Return [x, y] of the center of cell containing provided text 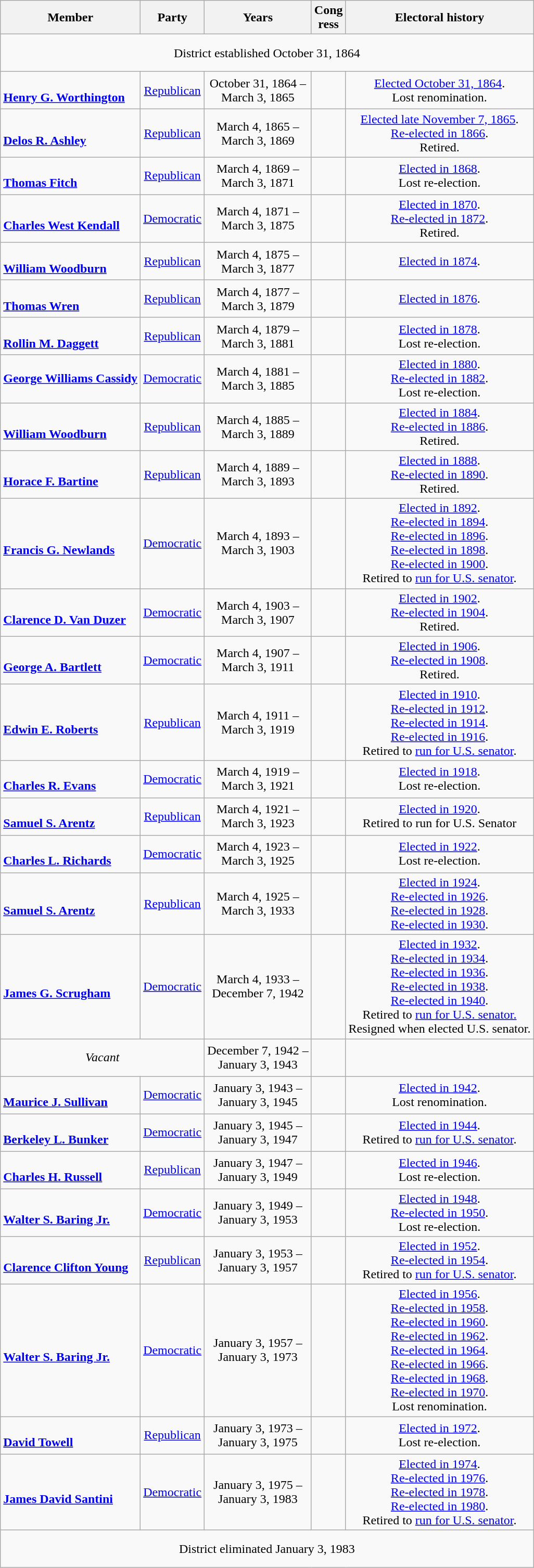
March 4, 1871 –March 3, 1875 [258, 219]
Elected in 1922.Lost re-election. [439, 854]
Elected in 1972.Lost re-election. [439, 1435]
January 3, 1975 –January 3, 1983 [258, 1492]
Elected in 1906.Re-elected in 1908.Retired. [439, 660]
Elected in 1870.Re-elected in 1872.Retired. [439, 219]
March 4, 1865 –March 3, 1869 [258, 133]
March 4, 1885 –March 3, 1889 [258, 427]
October 31, 1864 –March 3, 1865 [258, 91]
District established October 31, 1864 [267, 53]
District eliminated January 3, 1983 [267, 1549]
March 4, 1879 –March 3, 1881 [258, 336]
Berkeley L. Bunker [71, 1132]
December 7, 1942 –January 3, 1943 [258, 1057]
Thomas Wren [71, 299]
Elected in 1880.Re-elected in 1882.Lost re-election. [439, 379]
Vacant [103, 1057]
March 4, 1881 –March 3, 1885 [258, 379]
March 4, 1875 –March 3, 1877 [258, 261]
March 4, 1923 –March 3, 1925 [258, 854]
George A. Bartlett [71, 660]
Elected in 1948.Re-elected in 1950.Lost re-election. [439, 1212]
Maurice J. Sullivan [71, 1095]
Thomas Fitch [71, 176]
March 4, 1919 –March 3, 1921 [258, 779]
Congress [328, 18]
Elected in 1944.Retired to run for U.S. senator. [439, 1132]
Charles R. Evans [71, 779]
Charles L. Richards [71, 854]
March 4, 1877 –March 3, 1879 [258, 299]
Clarence D. Van Duzer [71, 612]
January 3, 1949 –January 3, 1953 [258, 1212]
March 4, 1911 –March 3, 1919 [258, 722]
March 4, 1903 –March 3, 1907 [258, 612]
Charles West Kendall [71, 219]
Elected in 1878.Lost re-election. [439, 336]
Elected in 1942.Lost renomination. [439, 1095]
January 3, 1943 –January 3, 1945 [258, 1095]
James G. Scrugham [71, 986]
Party [173, 18]
March 4, 1925 –March 3, 1933 [258, 903]
Elected in 1952.Re-elected in 1954.Retired to run for U.S. senator. [439, 1261]
Years [258, 18]
Francis G. Newlands [71, 543]
January 3, 1957 –January 3, 1973 [258, 1351]
January 3, 1947 –January 3, 1949 [258, 1169]
Elected in 1946.Lost re-election. [439, 1169]
March 4, 1869 –March 3, 1871 [258, 176]
Member [71, 18]
March 4, 1907 –March 3, 1911 [258, 660]
Elected in 1876. [439, 299]
January 3, 1973 –January 3, 1975 [258, 1435]
Elected in 1974.Re-elected in 1976.Re-elected in 1978.Re-elected in 1980.Retired to run for U.S. senator. [439, 1492]
Elected in 1868.Lost re-election. [439, 176]
Delos R. Ashley [71, 133]
Elected in 1874. [439, 261]
Elected late November 7, 1865.Re-elected in 1866.Retired. [439, 133]
Rollin M. Daggett [71, 336]
Charles H. Russell [71, 1169]
Henry G. Worthington [71, 91]
March 4, 1933 –December 7, 1942 [258, 986]
Elected October 31, 1864.Lost renomination. [439, 91]
Elected in 1918.Lost re-election. [439, 779]
Elected in 1910.Re-elected in 1912.Re-elected in 1914.Re-elected in 1916.Retired to run for U.S. senator. [439, 722]
Horace F. Bartine [71, 474]
Elected in 1902.Re-elected in 1904.Retired. [439, 612]
March 4, 1893 –March 3, 1903 [258, 543]
Elected in 1892.Re-elected in 1894.Re-elected in 1896.Re-elected in 1898.Re-elected in 1900.Retired to run for U.S. senator. [439, 543]
Elected in 1924.Re-elected in 1926.Re-elected in 1928.Re-elected in 1930. [439, 903]
Edwin E. Roberts [71, 722]
Clarence Clifton Young [71, 1261]
Elected in 1920.Retired to run for U.S. Senator [439, 816]
March 4, 1889 –March 3, 1893 [258, 474]
March 4, 1921 –March 3, 1923 [258, 816]
Electoral history [439, 18]
Elected in 1884.Re-elected in 1886.Retired. [439, 427]
George Williams Cassidy [71, 379]
David Towell [71, 1435]
January 3, 1945 –January 3, 1947 [258, 1132]
Elected in 1888.Re-elected in 1890.Retired. [439, 474]
January 3, 1953 –January 3, 1957 [258, 1261]
James David Santini [71, 1492]
